Locate the cell with the specified text and output its [x, y] center coordinate. 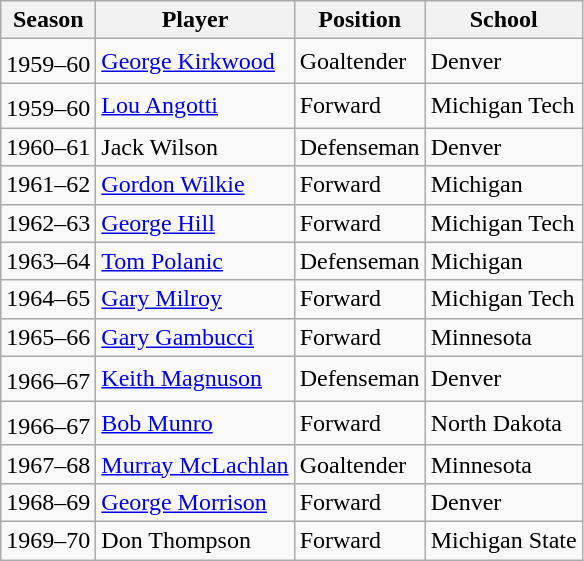
Season [48, 20]
1961–62 [48, 185]
Position [360, 20]
1962–63 [48, 223]
1963–64 [48, 261]
1965–66 [48, 337]
Jack Wilson [195, 147]
Gary Gambucci [195, 337]
1967–68 [48, 464]
Gordon Wilkie [195, 185]
George Hill [195, 223]
School [504, 20]
1964–65 [48, 299]
Bob Munro [195, 424]
Don Thompson [195, 541]
Gary Milroy [195, 299]
Murray McLachlan [195, 464]
1960–61 [48, 147]
Lou Angotti [195, 106]
Player [195, 20]
1969–70 [48, 541]
George Kirkwood [195, 62]
Michigan State [504, 541]
George Morrison [195, 502]
1968–69 [48, 502]
North Dakota [504, 424]
Tom Polanic [195, 261]
Keith Magnuson [195, 378]
